From the cell containing the given text, extract its center point as [X, Y] coordinate. 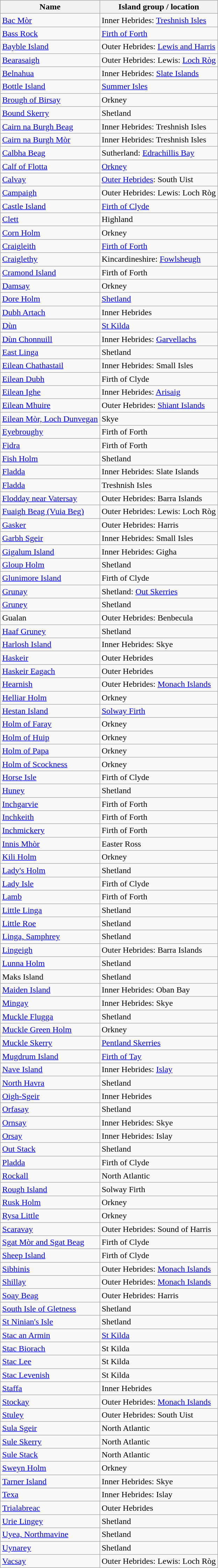
Kili Holm [50, 857]
Stac Biorach [50, 1348]
Island group / location [159, 7]
Holm of Huip [50, 737]
Gloup Holm [50, 565]
Muckle Green Holm [50, 1030]
Haskeir [50, 658]
Gasker [50, 525]
Mugdrum Island [50, 1056]
Inner Hebrides: Garvellachs [159, 339]
Huney [50, 790]
Innis Mhòr [50, 844]
Calbha Beag [50, 153]
Haaf Gruney [50, 631]
Holm of Faray [50, 724]
Out Stack [50, 1149]
Sule Skerry [50, 1442]
Brough of Birsay [50, 100]
Craiglethy [50, 259]
Ornsay [50, 1123]
Pentland Skerries [159, 1043]
Sutherland: Edrachillis Bay [159, 153]
Sweyn Holm [50, 1468]
Maiden Island [50, 990]
Stac Lee [50, 1362]
Eilean Mòr, Loch Dunvegan [50, 419]
Eilean Chathastail [50, 365]
Stac an Armin [50, 1335]
Muckle Skerry [50, 1043]
Inner Hebrides: Arisaig [159, 392]
Eilean Ighe [50, 392]
Fidra [50, 445]
Trialabreac [50, 1508]
Muckle Flugga [50, 1017]
Holm of Papa [50, 751]
Oigh-Sgeir [50, 1096]
Cramond Island [50, 273]
Sgat Mòr and Sgat Beag [50, 1242]
Little Linga [50, 910]
Horse Isle [50, 777]
Cairn na Burgh Mòr [50, 140]
Gruney [50, 605]
Rysa Little [50, 1216]
Lingeigh [50, 950]
Hestan Island [50, 711]
Rough Island [50, 1189]
East Linga [50, 352]
Rusk Holm [50, 1202]
Texa [50, 1495]
Uyea, Northmavine [50, 1534]
Gualan [50, 618]
Eilean Dubh [50, 379]
Name [50, 7]
Little Roe [50, 923]
Bearasaigh [50, 60]
Linga, Samphrey [50, 937]
Lunna Holm [50, 963]
Bass Rock [50, 34]
Lady Isle [50, 884]
Inchkeith [50, 817]
Castle Island [50, 206]
Stuley [50, 1415]
Hearnish [50, 684]
South Isle of Gletness [50, 1309]
Sule Stack [50, 1455]
Fuaigh Beag (Vuia Beg) [50, 512]
Lady's Holm [50, 870]
Highland [159, 220]
Inner Hebrides: Oban Bay [159, 990]
Vacsay [50, 1561]
Bac Mòr [50, 20]
Inner Hebrides: Gigha [159, 551]
Pladda [50, 1162]
Belnahua [50, 73]
Sheep Island [50, 1256]
Glunimore Island [50, 578]
Stac Levenish [50, 1375]
Rockall [50, 1176]
Haskeir Eagach [50, 671]
Orfasay [50, 1109]
Gigalum Island [50, 551]
Calvay [50, 180]
Harlosh Island [50, 645]
Inchmickery [50, 831]
Dubh Artach [50, 312]
St Ninian's Isle [50, 1322]
Eyebroughy [50, 432]
Dore Holm [50, 299]
Urie Lingey [50, 1521]
Outer Hebrides: Shiant Islands [159, 406]
Calf of Flotta [50, 166]
Sibhinis [50, 1269]
Campaigh [50, 193]
Dùn Chonnuill [50, 339]
Uynarey [50, 1548]
Holm of Scockness [50, 764]
Treshnish Isles [159, 485]
Staffa [50, 1388]
Bottle Island [50, 87]
Firth of Tay [159, 1056]
Corn Holm [50, 233]
Craigleith [50, 246]
Clett [50, 220]
Damsay [50, 286]
Easter Ross [159, 844]
Dùn [50, 326]
Sula Sgeir [50, 1428]
Shillay [50, 1282]
Fish Holm [50, 459]
Kincardineshire: Fowlsheugh [159, 259]
Mingay [50, 1003]
Outer Hebrides: Benbecula [159, 618]
Outer Hebrides: Sound of Harris [159, 1229]
Inchgarvie [50, 804]
Stockay [50, 1402]
Eilean Mhuire [50, 406]
Lamb [50, 897]
Summer Isles [159, 87]
Orsay [50, 1136]
Outer Hebrides: Lewis and Harris [159, 47]
Nave Island [50, 1070]
Flodday near Vatersay [50, 498]
Skye [159, 419]
Grunay [50, 592]
Bayble Island [50, 47]
Shetland: Out Skerries [159, 592]
Maks Island [50, 976]
Garbh Sgeir [50, 538]
North Havra [50, 1083]
Scaravay [50, 1229]
Tarner Island [50, 1481]
Bound Skerry [50, 113]
Helliar Holm [50, 698]
Soay Beag [50, 1295]
Cairn na Burgh Beag [50, 126]
